Output the [X, Y] coordinate of the center of the cell containing the given text.  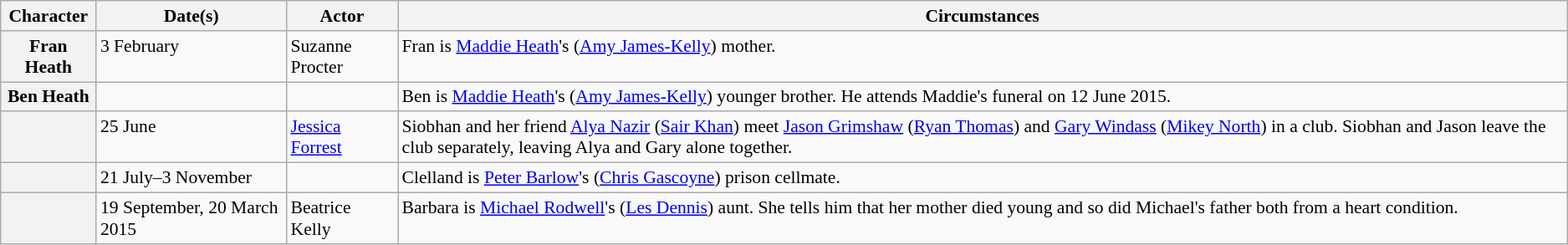
Character [49, 16]
25 June [192, 137]
Suzanne Procter [341, 57]
Actor [341, 16]
Fran is Maddie Heath's (Amy James-Kelly) mother. [983, 57]
Beatrice Kelly [341, 217]
19 September, 20 March 2015 [192, 217]
Circumstances [983, 16]
Ben is Maddie Heath's (Amy James-Kelly) younger brother. He attends Maddie's funeral on 12 June 2015. [983, 97]
3 February [192, 57]
Barbara is Michael Rodwell's (Les Dennis) aunt. She tells him that her mother died young and so did Michael's father both from a heart condition. [983, 217]
21 July–3 November [192, 178]
Jessica Forrest [341, 137]
Ben Heath [49, 97]
Date(s) [192, 16]
Fran Heath [49, 57]
Clelland is Peter Barlow's (Chris Gascoyne) prison cellmate. [983, 178]
